Determine the (X, Y) coordinate at the center of the cell enclosing the given text.  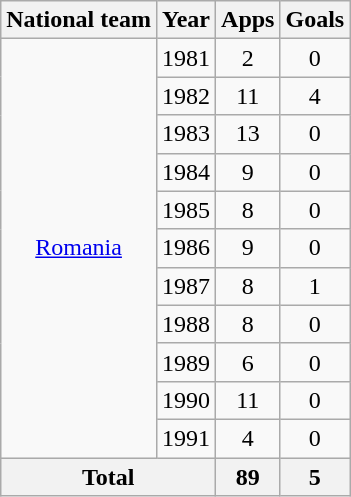
1986 (186, 248)
1985 (186, 210)
1987 (186, 286)
Total (108, 477)
1983 (186, 134)
5 (315, 477)
13 (248, 134)
1982 (186, 96)
6 (248, 362)
Romania (79, 248)
1981 (186, 58)
1984 (186, 172)
Goals (315, 20)
2 (248, 58)
1988 (186, 324)
Apps (248, 20)
1989 (186, 362)
Year (186, 20)
89 (248, 477)
1 (315, 286)
National team (79, 20)
1990 (186, 400)
1991 (186, 438)
